Locate the cell with the specified text and output its (X, Y) center coordinate. 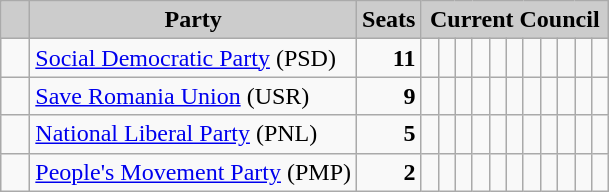
9 (389, 96)
Save Romania Union (USR) (194, 96)
National Liberal Party (PNL) (194, 134)
People's Movement Party (PMP) (194, 172)
11 (389, 58)
5 (389, 134)
Social Democratic Party (PSD) (194, 58)
Party (194, 20)
Current Council (515, 20)
Seats (389, 20)
2 (389, 172)
